Capture the cell that displays the provided text and extract its [X, Y] central coordinate. 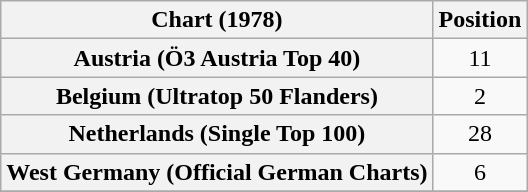
2 [480, 96]
28 [480, 134]
Position [480, 20]
Austria (Ö3 Austria Top 40) [217, 58]
11 [480, 58]
West Germany (Official German Charts) [217, 172]
Chart (1978) [217, 20]
Netherlands (Single Top 100) [217, 134]
6 [480, 172]
Belgium (Ultratop 50 Flanders) [217, 96]
